Output the (x, y) coordinate of the center of the cell containing the given text.  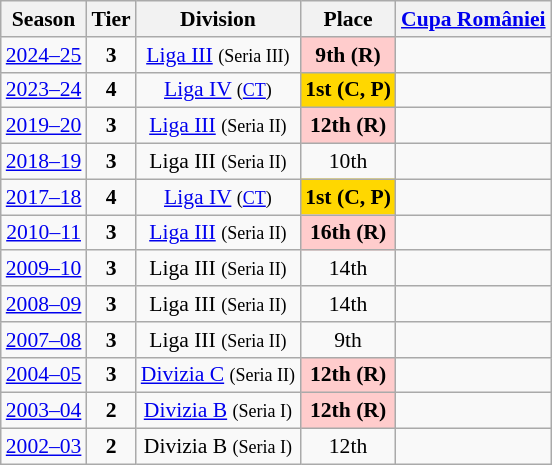
2024–25 (44, 55)
Season (44, 19)
2019–20 (44, 126)
2023–24 (44, 90)
2007–08 (44, 340)
Tier (110, 19)
16th (R) (348, 233)
10th (348, 162)
2018–19 (44, 162)
Liga III (Seria III) (218, 55)
2008–09 (44, 304)
12th (348, 447)
9th (348, 340)
Place (348, 19)
Divizia C (Seria II) (218, 375)
2010–11 (44, 233)
2004–05 (44, 375)
2017–18 (44, 197)
2003–04 (44, 411)
Division (218, 19)
9th (R) (348, 55)
2002–03 (44, 447)
Cupa României (474, 19)
2009–10 (44, 269)
